From the cell containing the given text, extract its center point as (x, y) coordinate. 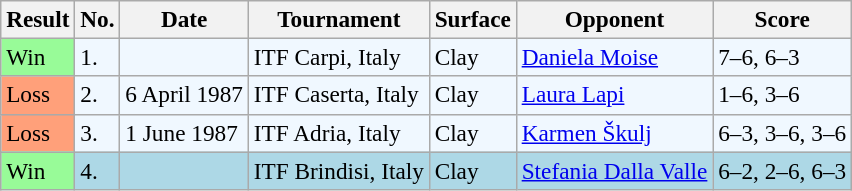
ITF Brindisi, Italy (338, 170)
Laura Lapi (614, 95)
Result (38, 19)
Opponent (614, 19)
6 April 1987 (184, 95)
No. (98, 19)
6–2, 2–6, 6–3 (782, 170)
Surface (472, 19)
6–3, 3–6, 3–6 (782, 133)
Stefania Dalla Valle (614, 170)
3. (98, 133)
1 June 1987 (184, 133)
Daniela Moise (614, 57)
Karmen Škulj (614, 133)
Date (184, 19)
Score (782, 19)
Tournament (338, 19)
4. (98, 170)
ITF Adria, Italy (338, 133)
1–6, 3–6 (782, 95)
2. (98, 95)
1. (98, 57)
ITF Caserta, Italy (338, 95)
7–6, 6–3 (782, 57)
ITF Carpi, Italy (338, 57)
